Detect which cell encompasses the target text, then output its (X, Y) center coordinate. 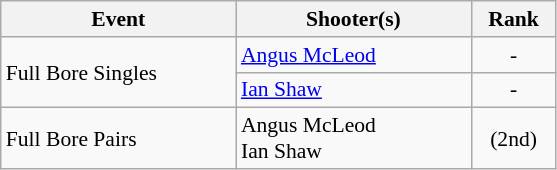
Angus McLeodIan Shaw (354, 138)
Full Bore Pairs (118, 138)
Event (118, 19)
Rank (514, 19)
Shooter(s) (354, 19)
(2nd) (514, 138)
Ian Shaw (354, 90)
Full Bore Singles (118, 72)
Angus McLeod (354, 55)
